Capture the cell that displays the provided text and extract its (X, Y) central coordinate. 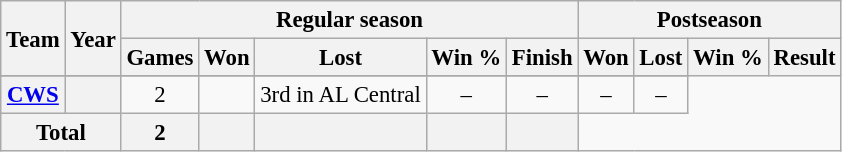
Finish (542, 58)
Result (804, 58)
Games (160, 58)
3rd in AL Central (340, 95)
Regular season (350, 20)
CWS (33, 95)
Postseason (710, 20)
Team (33, 38)
Year (93, 38)
Total (61, 133)
